Output the [x, y] coordinate of the center of the cell containing the given text.  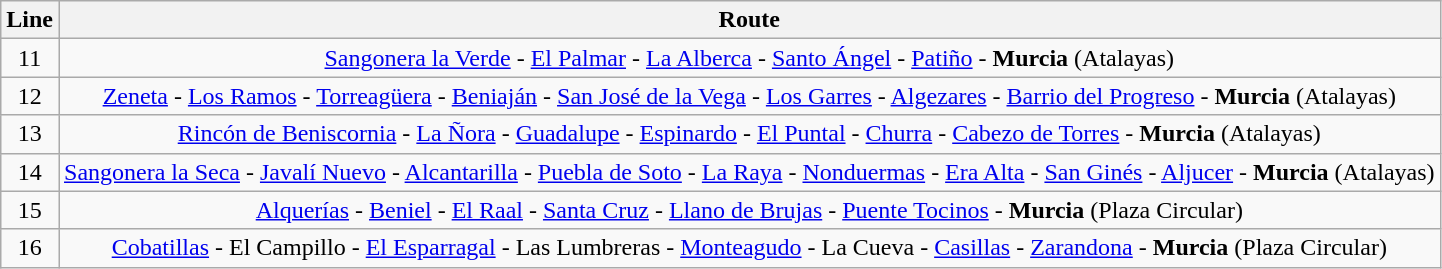
12 [30, 96]
Cobatillas - El Campillo - El Esparragal - Las Lumbreras - Monteagudo - La Cueva - Casillas - Zarandona - Murcia (Plaza Circular) [749, 248]
Line [30, 20]
Sangonera la Seca - Javalí Nuevo - Alcantarilla - Puebla de Soto - La Raya - Nonduermas - Era Alta - San Ginés - Aljucer - Murcia (Atalayas) [749, 172]
14 [30, 172]
Zeneta - Los Ramos - Torreagüera - Beniaján - San José de la Vega - Los Garres - Algezares - Barrio del Progreso - Murcia (Atalayas) [749, 96]
Rincón de Beniscornia - La Ñora - Guadalupe - Espinardo - El Puntal - Churra - Cabezo de Torres - Murcia (Atalayas) [749, 134]
13 [30, 134]
11 [30, 58]
Route [749, 20]
16 [30, 248]
Alquerías - Beniel - El Raal - Santa Cruz - Llano de Brujas - Puente Tocinos - Murcia (Plaza Circular) [749, 210]
15 [30, 210]
Sangonera la Verde - El Palmar - La Alberca - Santo Ángel - Patiño - Murcia (Atalayas) [749, 58]
